Provide the [x, y] coordinate of the cell's center where the given text is located.  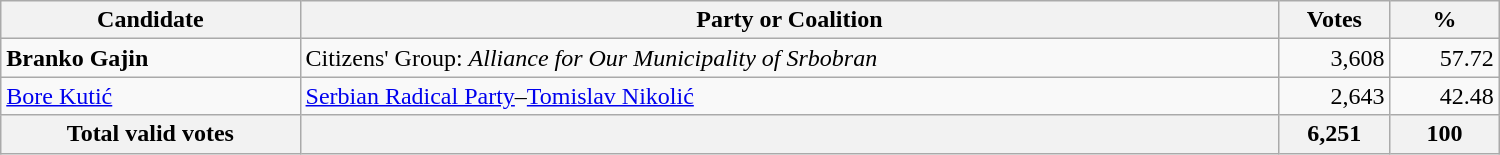
% [1444, 20]
Votes [1334, 20]
Total valid votes [150, 134]
2,643 [1334, 96]
Citizens' Group: Alliance for Our Municipality of Srbobran [790, 58]
6,251 [1334, 134]
3,608 [1334, 58]
Candidate [150, 20]
57.72 [1444, 58]
Branko Gajin [150, 58]
Bore Kutić [150, 96]
100 [1444, 134]
42.48 [1444, 96]
Party or Coalition [790, 20]
Serbian Radical Party–Tomislav Nikolić [790, 96]
